Return (x, y) of the center of cell containing provided text 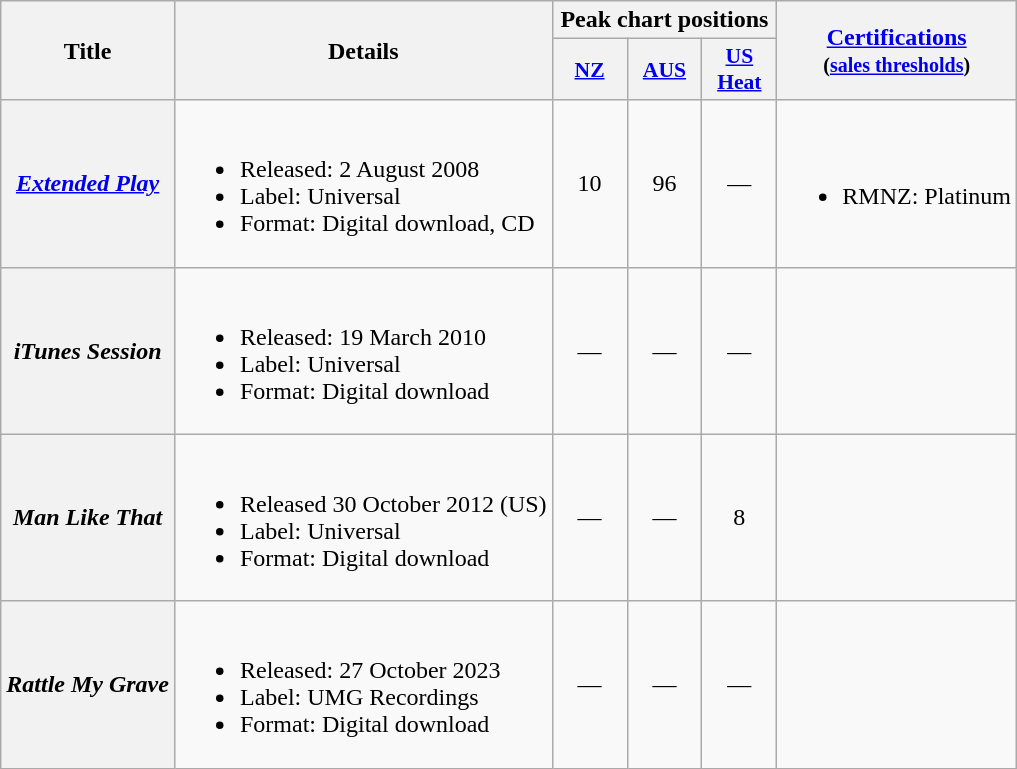
Released 30 October 2012 (US)Label: UniversalFormat: Digital download (363, 518)
96 (664, 184)
Released: 27 October 2023Label: UMG RecordingsFormat: Digital download (363, 684)
Released: 19 March 2010Label: UniversalFormat: Digital download (363, 350)
Man Like That (88, 518)
Details (363, 50)
8 (740, 518)
AUS (664, 70)
NZ (590, 70)
Title (88, 50)
US Heat (740, 70)
10 (590, 184)
Released: 2 August 2008Label: UniversalFormat: Digital download, CD (363, 184)
Rattle My Grave (88, 684)
iTunes Session (88, 350)
Certifications(sales thresholds) (897, 50)
Peak chart positions (664, 20)
Extended Play (88, 184)
RMNZ: Platinum (897, 184)
